Capture the cell that displays the provided text and extract its (X, Y) central coordinate. 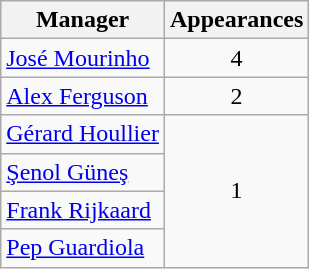
Gérard Houllier (83, 134)
Pep Guardiola (83, 248)
José Mourinho (83, 58)
Alex Ferguson (83, 96)
Şenol Güneş (83, 172)
Manager (83, 20)
Appearances (236, 20)
Frank Rijkaard (83, 210)
2 (236, 96)
1 (236, 191)
4 (236, 58)
